Detect which cell encompasses the target text, then output its (x, y) center coordinate. 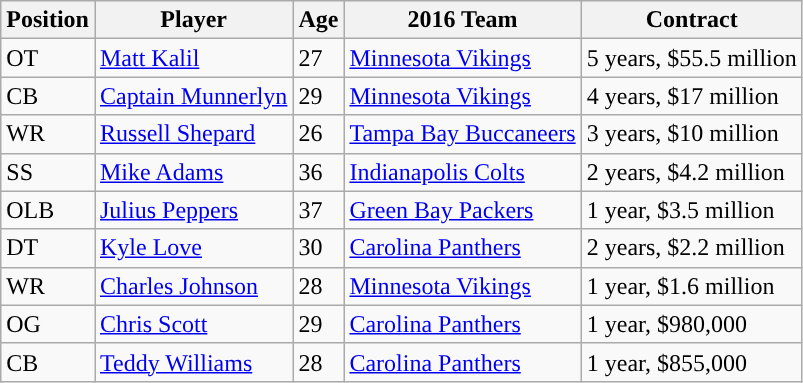
1 year, $3.5 million (692, 210)
2016 Team (462, 20)
SS (48, 172)
36 (318, 172)
Position (48, 20)
Julius Peppers (193, 210)
Teddy Williams (193, 362)
Player (193, 20)
3 years, $10 million (692, 134)
2 years, $2.2 million (692, 248)
27 (318, 58)
26 (318, 134)
OT (48, 58)
Age (318, 20)
OG (48, 324)
Tampa Bay Buccaneers (462, 134)
Matt Kalil (193, 58)
Indianapolis Colts (462, 172)
1 year, $1.6 million (692, 286)
37 (318, 210)
Contract (692, 20)
1 year, $855,000 (692, 362)
Russell Shepard (193, 134)
30 (318, 248)
Captain Munnerlyn (193, 96)
OLB (48, 210)
Charles Johnson (193, 286)
Green Bay Packers (462, 210)
DT (48, 248)
1 year, $980,000 (692, 324)
Mike Adams (193, 172)
4 years, $17 million (692, 96)
5 years, $55.5 million (692, 58)
Chris Scott (193, 324)
Kyle Love (193, 248)
2 years, $4.2 million (692, 172)
